Search for the cell housing the specified text and yield its [x, y] center coordinate. 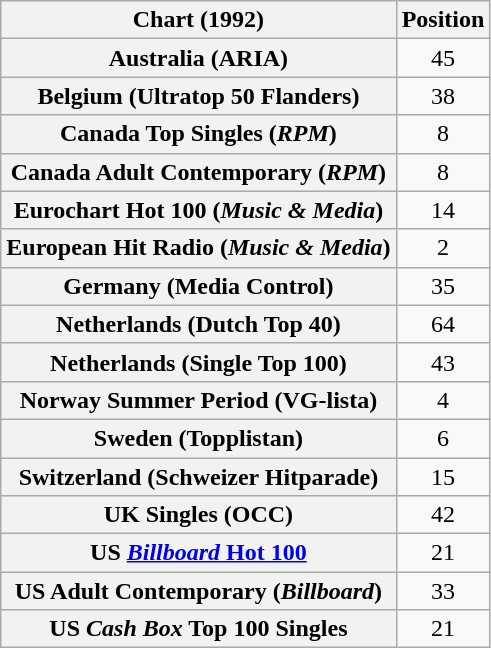
2 [443, 248]
Canada Adult Contemporary (RPM) [198, 172]
35 [443, 286]
64 [443, 324]
Chart (1992) [198, 20]
38 [443, 96]
Switzerland (Schweizer Hitparade) [198, 477]
Netherlands (Single Top 100) [198, 362]
Canada Top Singles (RPM) [198, 134]
Sweden (Topplistan) [198, 438]
Norway Summer Period (VG-lista) [198, 400]
Eurochart Hot 100 (Music & Media) [198, 210]
14 [443, 210]
45 [443, 58]
Belgium (Ultratop 50 Flanders) [198, 96]
Australia (ARIA) [198, 58]
42 [443, 515]
6 [443, 438]
15 [443, 477]
Germany (Media Control) [198, 286]
US Cash Box Top 100 Singles [198, 629]
Netherlands (Dutch Top 40) [198, 324]
4 [443, 400]
Position [443, 20]
European Hit Radio (Music & Media) [198, 248]
33 [443, 591]
UK Singles (OCC) [198, 515]
43 [443, 362]
US Billboard Hot 100 [198, 553]
US Adult Contemporary (Billboard) [198, 591]
